Pinpoint the cell where the given text exists, returning its [x, y] midpoint coordinate. 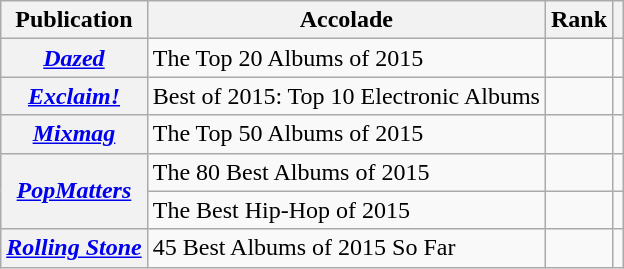
Rolling Stone [74, 248]
The Top 20 Albums of 2015 [346, 58]
45 Best Albums of 2015 So Far [346, 248]
PopMatters [74, 191]
Dazed [74, 58]
Best of 2015: Top 10 Electronic Albums [346, 96]
The Best Hip-Hop of 2015 [346, 210]
The Top 50 Albums of 2015 [346, 134]
Mixmag [74, 134]
Accolade [346, 20]
Rank [578, 20]
Publication [74, 20]
The 80 Best Albums of 2015 [346, 172]
Exclaim! [74, 96]
